Provide the (x, y) coordinate of the cell's center where the given text is located.  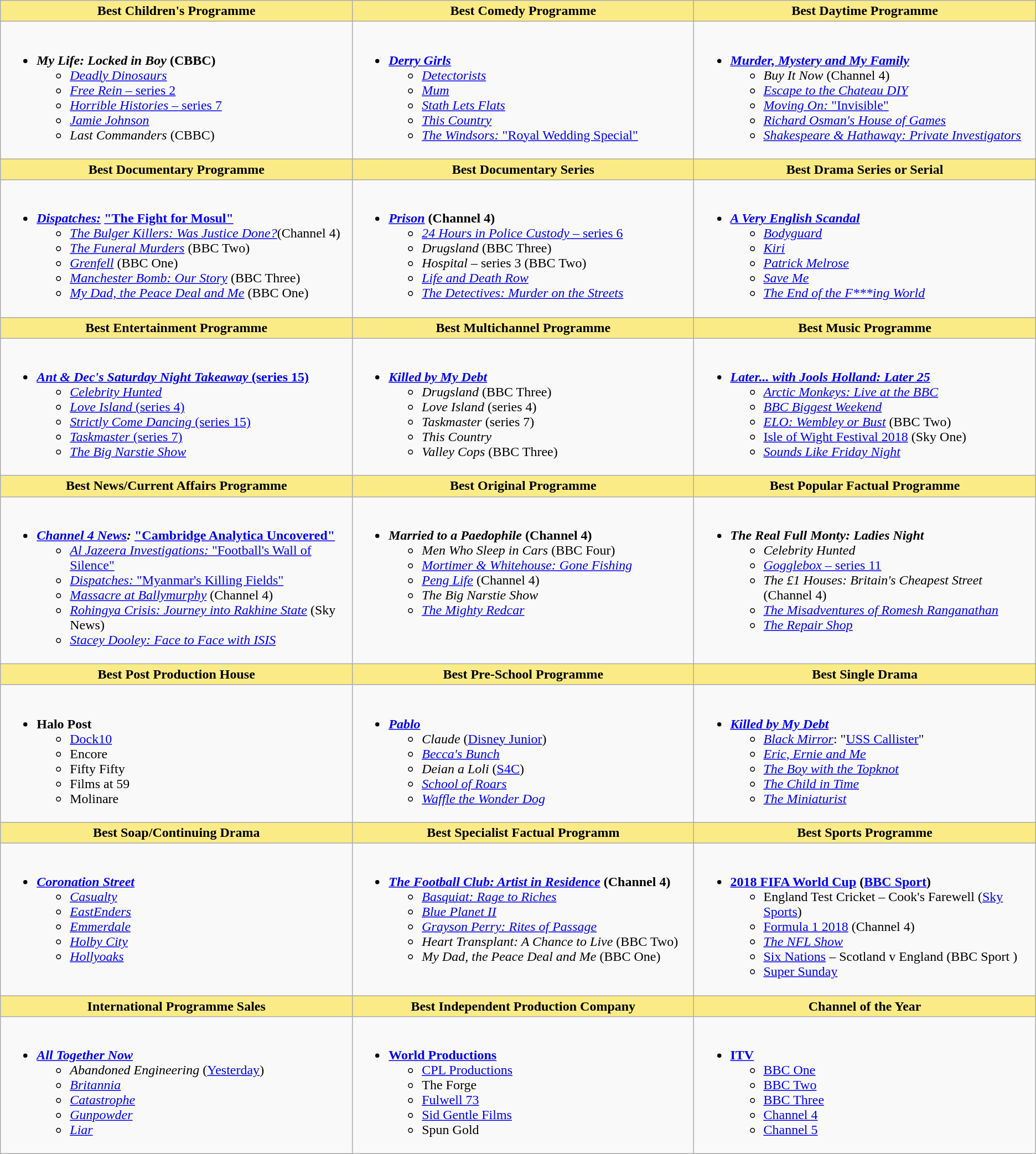
Best News/Current Affairs Programme (177, 486)
Best Soap/Continuing Drama (177, 832)
Best Music Programme (864, 328)
Best Daytime Programme (864, 11)
Derry GirlsDetectoristsMumStath Lets FlatsThis CountryThe Windsors: "Royal Wedding Special" (524, 90)
Killed by My DebtBlack Mirror: "USS Callister"Eric, Ernie and MeThe Boy with the TopknotThe Child in TimeThe Miniaturist (864, 753)
Best Documentary Series (524, 169)
Coronation StreetCasualtyEastEndersEmmerdaleHolby CityHollyoaks (177, 919)
Best Documentary Programme (177, 169)
All Together NowAbandoned Engineering (Yesterday)BritanniaCatastropheGunpowderLiar (177, 1085)
PabloClaude (Disney Junior)Becca's BunchDeian a Loli (S4C)School of RoarsWaffle the Wonder Dog (524, 753)
International Programme Sales (177, 1006)
Best Specialist Factual Programm (524, 832)
Best Drama Series or Serial (864, 169)
Channel of the Year (864, 1006)
Best Children's Programme (177, 11)
Best Popular Factual Programme (864, 486)
Halo PostDock10EncoreFifty FiftyFilms at 59Molinare (177, 753)
A Very English ScandalBodyguardKiriPatrick MelroseSave MeThe End of the F***ing World (864, 249)
Best Multichannel Programme (524, 328)
ITVBBC OneBBC TwoBBC ThreeChannel 4Channel 5 (864, 1085)
Killed by My DebtDrugsland (BBC Three)Love Island (series 4)Taskmaster (series 7)This CountryValley Cops (BBC Three) (524, 407)
World ProductionsCPL ProductionsThe ForgeFulwell 73Sid Gentle FilmsSpun Gold (524, 1085)
Best Independent Production Company (524, 1006)
Best Entertainment Programme (177, 328)
Best Single Drama (864, 674)
Best Original Programme (524, 486)
Best Sports Programme (864, 832)
Best Post Production House (177, 674)
My Life: Locked in Boy (CBBC)Deadly DinosaursFree Rein – series 2Horrible Histories – series 7Jamie JohnsonLast Commanders (CBBC) (177, 90)
Best Pre-School Programme (524, 674)
Best Comedy Programme (524, 11)
